Detect which cell encompasses the target text, then output its [x, y] center coordinate. 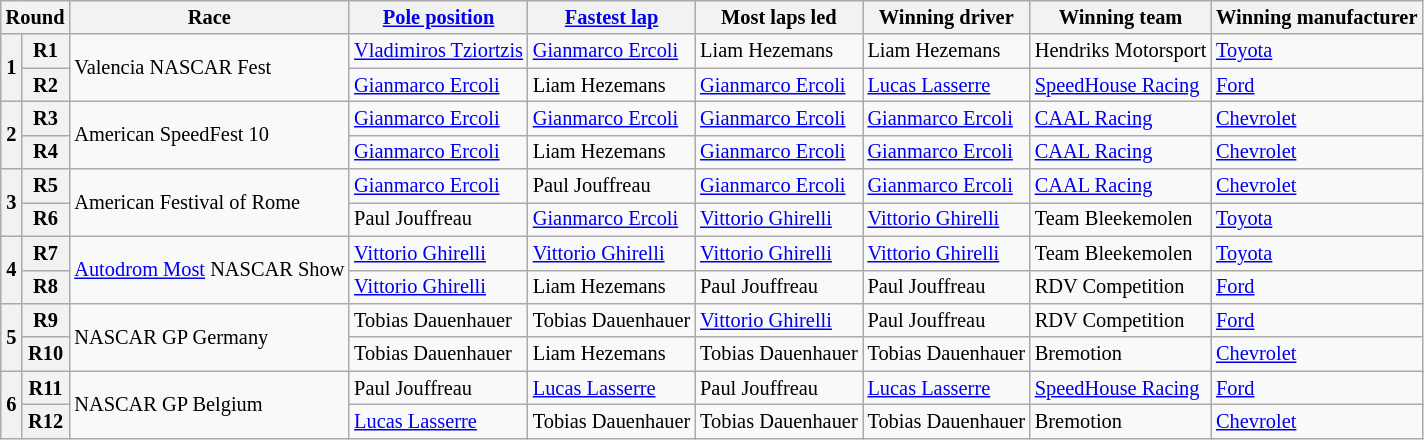
NASCAR GP Germany [209, 336]
R5 [46, 186]
Valencia NASCAR Fest [209, 68]
Pole position [438, 17]
R11 [46, 388]
R1 [46, 51]
1 [12, 68]
American SpeedFest 10 [209, 134]
Most laps led [778, 17]
Vladimiros Tziortzis [438, 51]
Winning manufacturer [1316, 17]
R2 [46, 85]
Winning driver [946, 17]
R10 [46, 354]
Hendriks Motorsport [1120, 51]
R9 [46, 320]
5 [12, 336]
2 [12, 134]
4 [12, 270]
R4 [46, 152]
American Festival of Rome [209, 202]
R12 [46, 421]
Round [36, 17]
6 [12, 404]
3 [12, 202]
Race [209, 17]
Fastest lap [612, 17]
Autodrom Most NASCAR Show [209, 270]
R6 [46, 219]
R3 [46, 118]
R7 [46, 253]
NASCAR GP Belgium [209, 404]
Winning team [1120, 17]
R8 [46, 287]
